Return the (x, y) coordinate for the center point of the cell that contains the specified text.  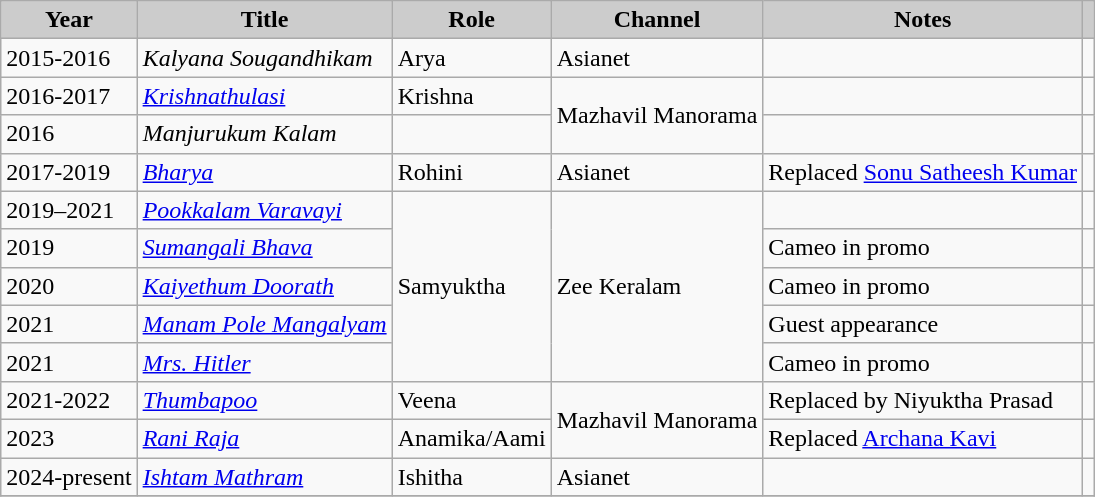
2021-2022 (69, 400)
2015-2016 (69, 58)
Mrs. Hitler (264, 362)
Bharya (264, 172)
2019 (69, 248)
2016 (69, 134)
Ishitha (472, 477)
Role (472, 20)
Krishna (472, 96)
Thumbapoo (264, 400)
Rani Raja (264, 438)
Ishtam Mathram (264, 477)
Pookkalam Varavayi (264, 210)
Veena (472, 400)
Year (69, 20)
Sumangali Bhava (264, 248)
Title (264, 20)
Kalyana Sougandhikam (264, 58)
Arya (472, 58)
Krishnathulasi (264, 96)
Rohini (472, 172)
Replaced Archana Kavi (923, 438)
2016-2017 (69, 96)
Manjurukum Kalam (264, 134)
Guest appearance (923, 324)
Manam Pole Mangalyam (264, 324)
2024-present (69, 477)
2020 (69, 286)
2019–2021 (69, 210)
Zee Keralam (657, 286)
Anamika/Aami (472, 438)
Kaiyethum Doorath (264, 286)
Samyuktha (472, 286)
Replaced Sonu Satheesh Kumar (923, 172)
Channel (657, 20)
Replaced by Niyuktha Prasad (923, 400)
2017-2019 (69, 172)
2023 (69, 438)
Notes (923, 20)
